From the cell containing the given text, extract its center point as [x, y] coordinate. 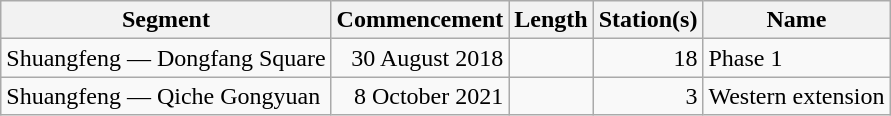
Shuangfeng — Qiche Gongyuan [166, 96]
3 [648, 96]
30 August 2018 [420, 58]
Segment [166, 20]
Station(s) [648, 20]
18 [648, 58]
8 October 2021 [420, 96]
Commencement [420, 20]
Shuangfeng — Dongfang Square [166, 58]
Western extension [796, 96]
Length [551, 20]
Name [796, 20]
Phase 1 [796, 58]
